Output the [X, Y] coordinate of the center of the cell containing the given text.  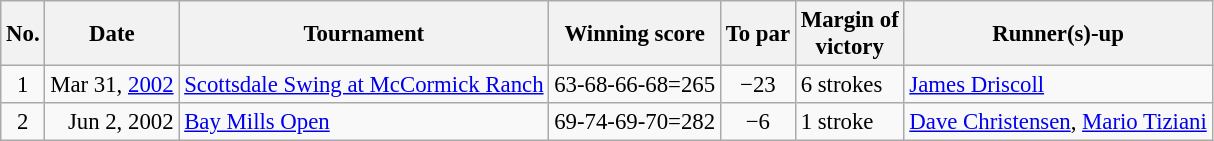
Scottsdale Swing at McCormick Ranch [364, 85]
63-68-66-68=265 [635, 85]
Margin ofvictory [850, 34]
6 strokes [850, 85]
To par [758, 34]
Tournament [364, 34]
Mar 31, 2002 [112, 85]
Runner(s)-up [1058, 34]
1 stroke [850, 122]
1 [23, 85]
No. [23, 34]
Jun 2, 2002 [112, 122]
James Driscoll [1058, 85]
−23 [758, 85]
Bay Mills Open [364, 122]
Dave Christensen, Mario Tiziani [1058, 122]
−6 [758, 122]
69-74-69-70=282 [635, 122]
2 [23, 122]
Winning score [635, 34]
Date [112, 34]
